Extract the (X, Y) coordinate from the center of the cell holding the provided text.  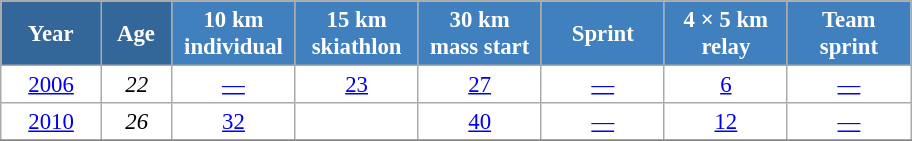
Age (136, 34)
10 km individual (234, 34)
15 km skiathlon (356, 34)
40 (480, 122)
6 (726, 85)
23 (356, 85)
2010 (52, 122)
32 (234, 122)
22 (136, 85)
27 (480, 85)
Sprint (602, 34)
Team sprint (848, 34)
2006 (52, 85)
Year (52, 34)
4 × 5 km relay (726, 34)
30 km mass start (480, 34)
26 (136, 122)
12 (726, 122)
